Provide the [x, y] coordinate of the cell's center where the given text is located.  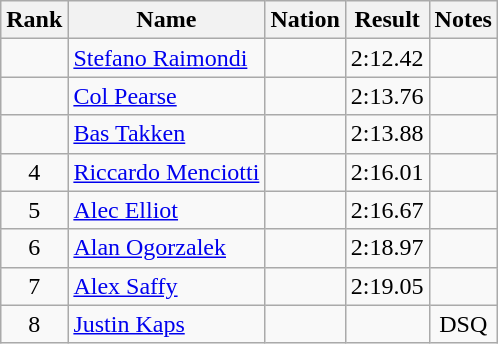
Nation [305, 20]
Justin Kaps [166, 324]
Alex Saffy [166, 286]
2:16.01 [387, 172]
8 [34, 324]
5 [34, 210]
2:18.97 [387, 248]
2:13.76 [387, 96]
2:12.42 [387, 58]
Result [387, 20]
2:16.67 [387, 210]
Rank [34, 20]
6 [34, 248]
Alan Ogorzalek [166, 248]
7 [34, 286]
DSQ [463, 324]
Riccardo Menciotti [166, 172]
Notes [463, 20]
Stefano Raimondi [166, 58]
2:13.88 [387, 134]
Name [166, 20]
Bas Takken [166, 134]
Alec Elliot [166, 210]
4 [34, 172]
2:19.05 [387, 286]
Col Pearse [166, 96]
